Pinpoint the cell where the given text exists, returning its [X, Y] midpoint coordinate. 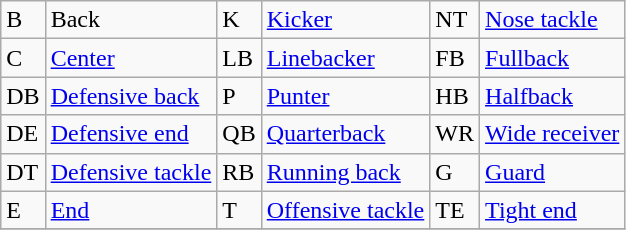
Fullback [552, 58]
Quarterback [346, 134]
DT [23, 172]
DE [23, 134]
Offensive tackle [346, 210]
Defensive tackle [131, 172]
B [23, 20]
WR [455, 134]
Guard [552, 172]
Center [131, 58]
Tight end [552, 210]
T [239, 210]
Running back [346, 172]
G [455, 172]
E [23, 210]
C [23, 58]
NT [455, 20]
Halfback [552, 96]
P [239, 96]
Defensive back [131, 96]
DB [23, 96]
TE [455, 210]
Wide receiver [552, 134]
LB [239, 58]
K [239, 20]
RB [239, 172]
End [131, 210]
Linebacker [346, 58]
Kicker [346, 20]
QB [239, 134]
Nose tackle [552, 20]
Punter [346, 96]
HB [455, 96]
Defensive end [131, 134]
FB [455, 58]
Back [131, 20]
